Return (X, Y) of the center of cell containing provided text 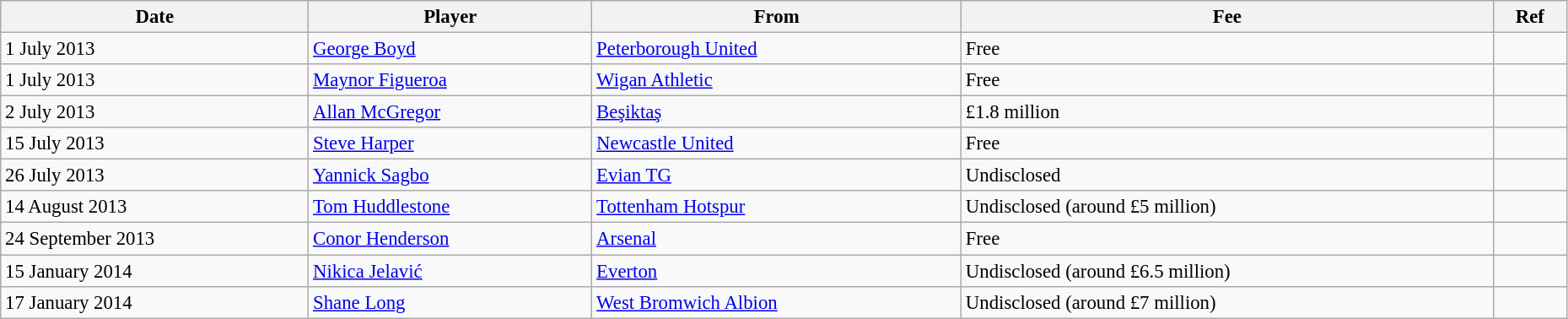
2 July 2013 (155, 112)
Ref (1530, 17)
Wigan Athletic (777, 80)
Evian TG (777, 176)
Date (155, 17)
George Boyd (450, 49)
Player (450, 17)
Shane Long (450, 302)
Undisclosed (around £6.5 million) (1228, 271)
15 January 2014 (155, 271)
Allan McGregor (450, 112)
Fee (1228, 17)
£1.8 million (1228, 112)
Arsenal (777, 239)
Steve Harper (450, 143)
Everton (777, 271)
Undisclosed (1228, 176)
Peterborough United (777, 49)
Maynor Figueroa (450, 80)
26 July 2013 (155, 176)
Tottenham Hotspur (777, 207)
17 January 2014 (155, 302)
Yannick Sagbo (450, 176)
Beşiktaş (777, 112)
Undisclosed (around £7 million) (1228, 302)
24 September 2013 (155, 239)
From (777, 17)
15 July 2013 (155, 143)
14 August 2013 (155, 207)
West Bromwich Albion (777, 302)
Newcastle United (777, 143)
Undisclosed (around £5 million) (1228, 207)
Nikica Jelavić (450, 271)
Conor Henderson (450, 239)
Tom Huddlestone (450, 207)
